Provide the (X, Y) coordinate of the cell's center where the given text is located.  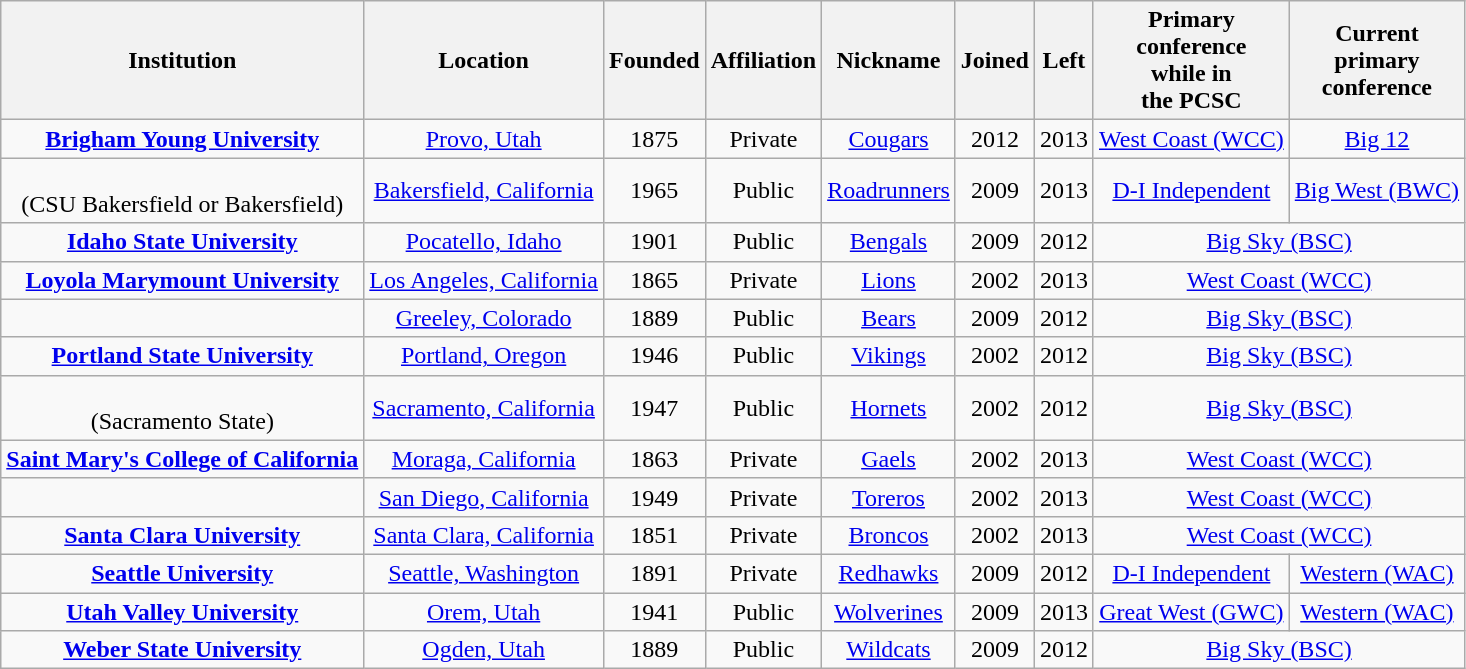
Wolverines (889, 611)
Brigham Young University (182, 139)
Big West (BWC) (1376, 190)
1941 (654, 611)
Weber State University (182, 650)
Santa Clara, California (484, 535)
Loyola Marymount University (182, 280)
Provo, Utah (484, 139)
(CSU Bakersfield or Bakersfield) (182, 190)
Bengals (889, 242)
1863 (654, 459)
Ogden, Utah (484, 650)
1891 (654, 573)
Founded (654, 60)
1965 (654, 190)
(Sacramento State) (182, 408)
Broncos (889, 535)
1901 (654, 242)
Saint Mary's College of California (182, 459)
1875 (654, 139)
Idaho State University (182, 242)
1947 (654, 408)
Vikings (889, 356)
Toreros (889, 497)
Big 12 (1376, 139)
Affiliation (763, 60)
Greeley, Colorado (484, 318)
Currentprimaryconference (1376, 60)
Wildcats (889, 650)
Pocatello, Idaho (484, 242)
Nickname (889, 60)
Moraga, California (484, 459)
Portland State University (182, 356)
Great West (GWC) (1191, 611)
Redhawks (889, 573)
Left (1064, 60)
San Diego, California (484, 497)
Seattle University (182, 573)
Primaryconferencewhile inthe PCSC (1191, 60)
Portland, Oregon (484, 356)
1946 (654, 356)
Lions (889, 280)
Bakersfield, California (484, 190)
Joined (994, 60)
1851 (654, 535)
Santa Clara University (182, 535)
Sacramento, California (484, 408)
Bears (889, 318)
Orem, Utah (484, 611)
Cougars (889, 139)
Location (484, 60)
Roadrunners (889, 190)
Hornets (889, 408)
Los Angeles, California (484, 280)
1865 (654, 280)
1949 (654, 497)
Utah Valley University (182, 611)
Gaels (889, 459)
Institution (182, 60)
Seattle, Washington (484, 573)
